Return the [x, y] coordinate for the center point of the cell that contains the specified text.  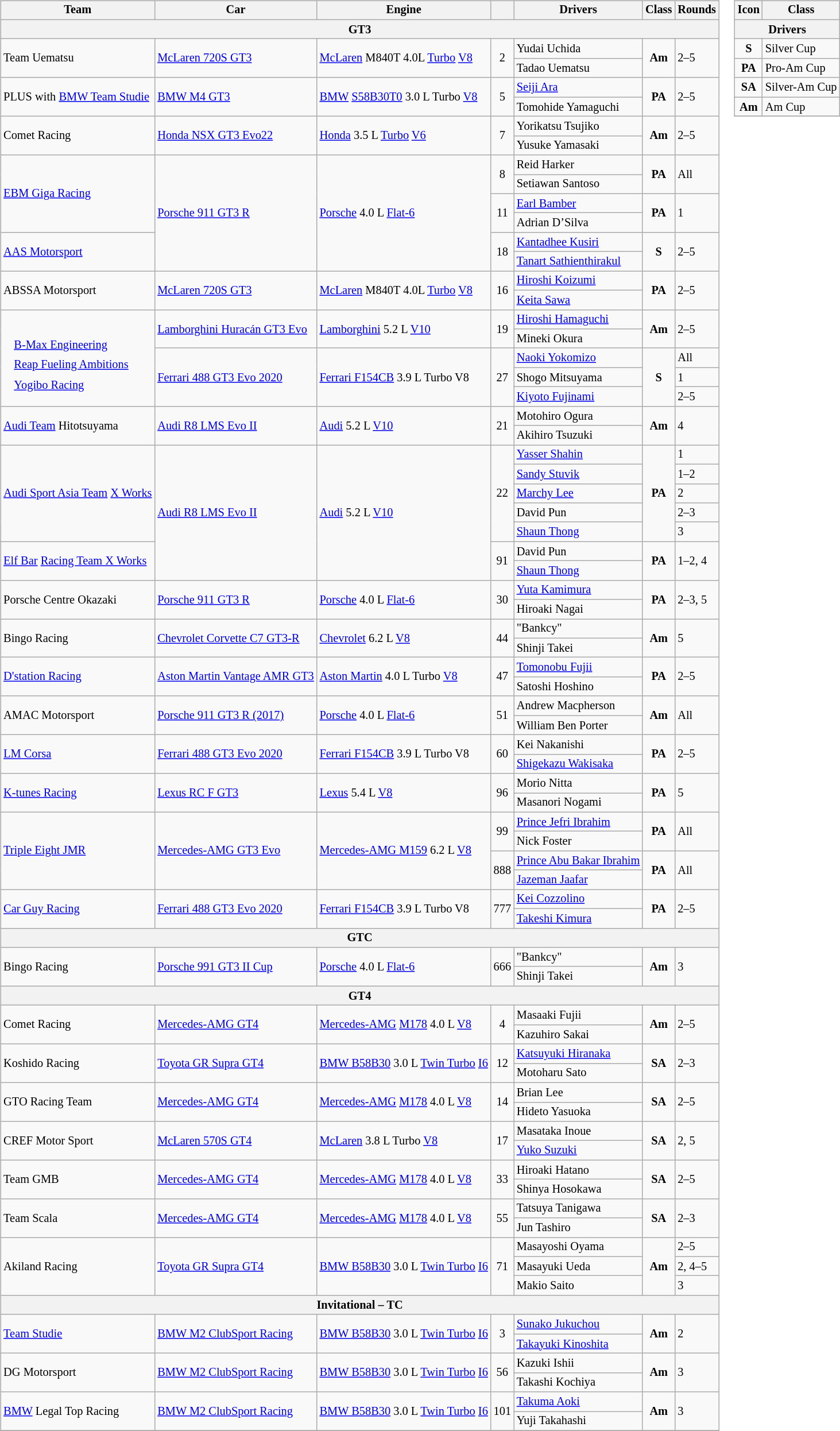
BMW M4 GT3 [235, 96]
Yuji Takahashi [578, 1421]
Earl Bamber [578, 203]
Team Uematsu [78, 59]
17 [502, 1140]
51 [502, 715]
Sandy Stuvik [578, 474]
McLaren 3.8 L Turbo V8 [404, 1140]
8 [502, 175]
Porsche 911 GT3 R (2017) [235, 715]
Yuko Suzuki [578, 1150]
Chevrolet 6.2 L V8 [404, 639]
Silver Cup [801, 49]
K-tunes Racing [78, 792]
Team [78, 10]
Hiroaki Nagai [578, 609]
Pro-Am Cup [801, 68]
Shogo Mitsuyama [578, 377]
22 [502, 493]
Takayuki Kinoshita [578, 1344]
Takuma Aoki [578, 1402]
William Ben Porter [578, 725]
Lexus RC F GT3 [235, 792]
Kei Nakanishi [578, 745]
Yasser Shahin [578, 455]
Keita Sawa [578, 300]
1–2, 4 [697, 560]
99 [502, 831]
Porsche 991 GT3 II Cup [235, 967]
AMAC Motorsport [78, 715]
56 [502, 1372]
Masataka Inoue [578, 1131]
Makio Saito [578, 1286]
21 [502, 425]
Rounds [697, 10]
Honda NSX GT3 Evo22 [235, 136]
71 [502, 1267]
LM Corsa [78, 755]
Porsche Centre Okazaki [78, 600]
Aston Martin Vantage AMR GT3 [235, 676]
Shigekazu Wakisaka [578, 764]
Lexus 5.4 L V8 [404, 792]
Lamborghini 5.2 L V10 [404, 328]
Yorikatsu Tsujiko [578, 126]
Setiawan Santoso [578, 184]
30 [502, 600]
Engine [404, 10]
B-Max Engineering Reap Fueling Ambitions Yogibo Racing [78, 358]
Kei Cozzolino [578, 899]
1–2 [697, 474]
7 [502, 136]
Elf Bar Racing Team X Works [78, 560]
Audi Team Hitotsuyama [78, 425]
18 [502, 252]
Andrew Macpherson [578, 706]
PLUS with BMW Team Studie [78, 96]
GTO Racing Team [78, 1101]
666 [502, 967]
McLaren 570S GT4 [235, 1140]
16 [502, 291]
BMW Legal Top Racing [78, 1411]
Mercedes-AMG GT3 Evo [235, 851]
Kantadhee Kusiri [578, 242]
AAS Motorsport [78, 252]
Audi Sport Asia Team X Works [78, 493]
Triple Eight JMR [78, 851]
777 [502, 908]
Masayoshi Oyama [578, 1247]
Yusuke Yamasaki [578, 145]
Team Studie [78, 1333]
CREF Motor Sport [78, 1140]
96 [502, 792]
Koshido Racing [78, 1063]
Kazuhiro Sakai [578, 1034]
Mineki Okura [578, 339]
55 [502, 1217]
Nick Foster [578, 841]
Tomohide Yamaguchi [578, 107]
Invitational – TC [359, 1305]
Tadao Uematsu [578, 68]
Silver-Am Cup [801, 87]
Tanart Sathienthirakul [578, 261]
Morio Nitta [578, 783]
47 [502, 676]
Icon [749, 10]
Car Guy Racing [78, 908]
Reid Harker [578, 165]
Yogibo Racing [71, 385]
33 [502, 1179]
Reap Fueling Ambitions [71, 365]
Hiroshi Hamaguchi [578, 319]
Tomonobu Fujii [578, 667]
Jazeman Jaafar [578, 880]
Takashi Kochiya [578, 1382]
Takeshi Kimura [578, 918]
Am Cup [801, 107]
Car [235, 10]
Prince Abu Bakar Ibrahim [578, 861]
Katsuyuki Hiranaka [578, 1054]
BMW S58B30T0 3.0 L Turbo V8 [404, 96]
Honda 3.5 L Turbo V6 [404, 136]
19 [502, 328]
ABSSA Motorsport [78, 291]
Seiji Ara [578, 87]
12 [502, 1063]
Lamborghini Huracán GT3 Evo [235, 328]
Kiyoto Fujinami [578, 397]
11 [502, 212]
888 [502, 871]
Akiland Racing [78, 1267]
27 [502, 377]
101 [502, 1411]
Naoki Yokomizo [578, 358]
B-Max Engineering [71, 345]
EBM Giga Racing [78, 194]
Satoshi Hoshino [578, 687]
Motoharu Sato [578, 1073]
44 [502, 639]
Hiroshi Koizumi [578, 281]
91 [502, 560]
Masanori Nogami [578, 803]
Brian Lee [578, 1092]
2–3, 5 [697, 600]
2, 4–5 [697, 1266]
14 [502, 1101]
Chevrolet Corvette C7 GT3-R [235, 639]
Jun Tashiro [578, 1228]
Team Scala [78, 1217]
DG Motorsport [78, 1372]
Masayuki Ueda [578, 1266]
GT3 [359, 29]
Aston Martin 4.0 L Turbo V8 [404, 676]
GT4 [359, 996]
D'station Racing [78, 676]
Tatsuya Tanigawa [578, 1208]
Motohiro Ogura [578, 416]
Shinya Hosokawa [578, 1189]
Hiroaki Hatano [578, 1170]
Yuta Kamimura [578, 590]
Hideto Yasuoka [578, 1112]
Adrian D’Silva [578, 223]
Team GMB [78, 1179]
GTC [359, 938]
Masaaki Fujii [578, 1015]
60 [502, 755]
Kazuki Ishii [578, 1363]
Marchy Lee [578, 493]
Sunako Jukuchou [578, 1324]
2, 5 [697, 1140]
Akihiro Tsuzuki [578, 435]
Mercedes-AMG M159 6.2 L V8 [404, 851]
Yudai Uchida [578, 49]
Prince Jefri Ibrahim [578, 822]
